Identify which cell holds the provided text, then report its [X, Y] central coordinate. 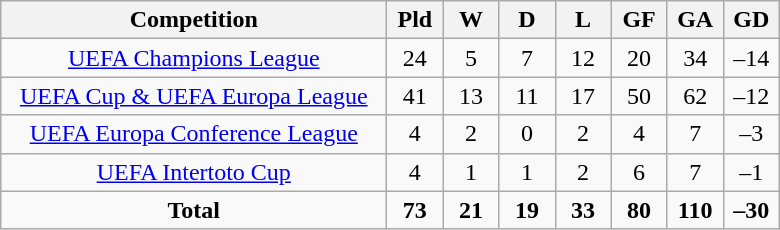
D [527, 20]
73 [415, 210]
–12 [751, 96]
24 [415, 58]
20 [639, 58]
W [471, 20]
80 [639, 210]
110 [695, 210]
Pld [415, 20]
13 [471, 96]
62 [695, 96]
GF [639, 20]
UEFA Intertoto Cup [194, 172]
12 [583, 58]
21 [471, 210]
41 [415, 96]
6 [639, 172]
50 [639, 96]
34 [695, 58]
Total [194, 210]
GA [695, 20]
33 [583, 210]
–1 [751, 172]
11 [527, 96]
–3 [751, 134]
–30 [751, 210]
UEFA Champions League [194, 58]
Competition [194, 20]
19 [527, 210]
0 [527, 134]
UEFA Europa Conference League [194, 134]
–14 [751, 58]
5 [471, 58]
17 [583, 96]
UEFA Cup & UEFA Europa League [194, 96]
GD [751, 20]
L [583, 20]
